Search for the cell housing the specified text and yield its [x, y] center coordinate. 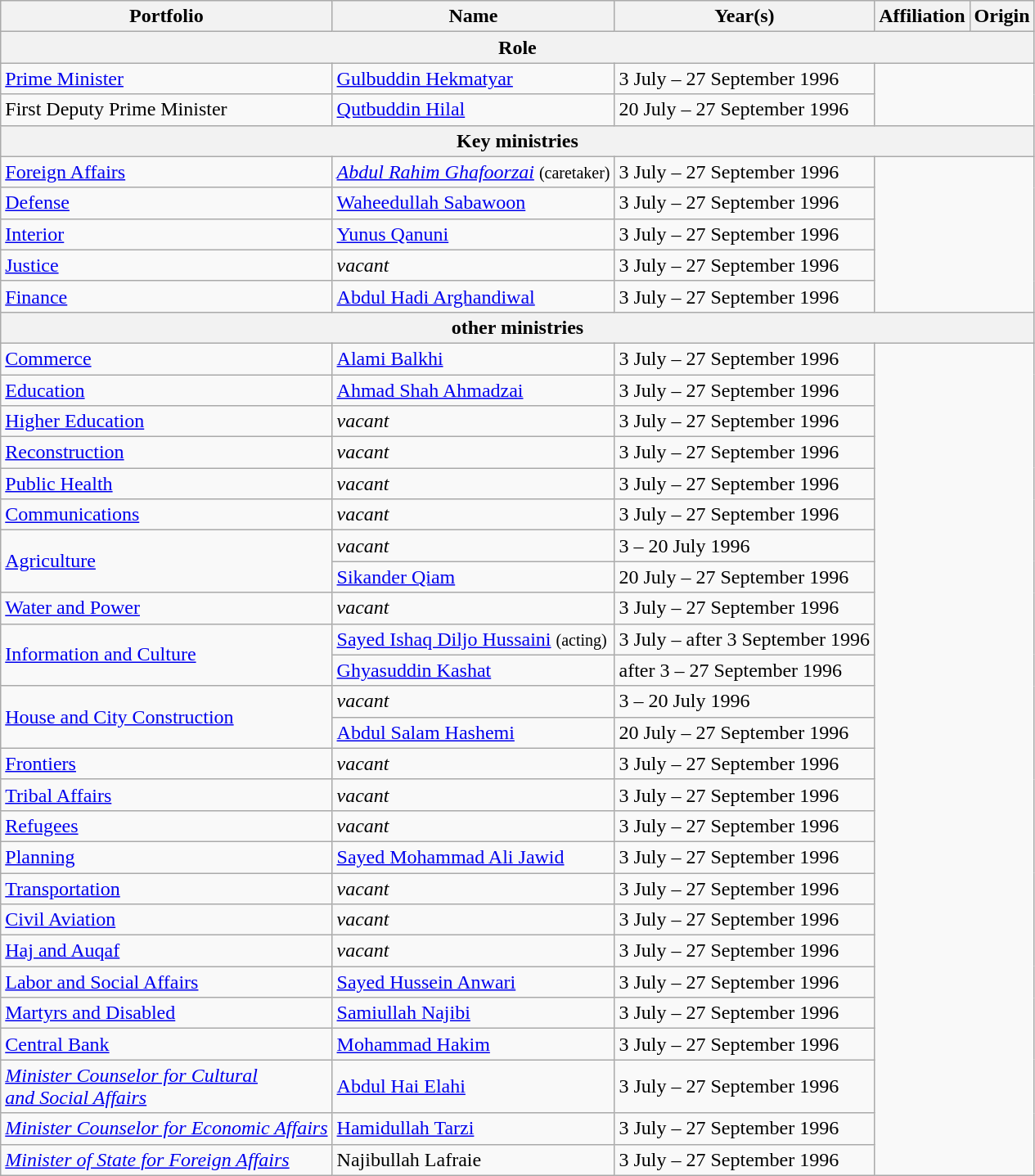
Qutbuddin Hilal [473, 110]
Sayed Mohammad Ali Jawid [473, 857]
Ahmad Shah Ahmadzai [473, 390]
Abdul Hai Elahi [473, 1087]
Haj and Auqaf [167, 951]
Abdul Salam Hashemi [473, 732]
Finance [167, 296]
Minister of State for Foreign Affairs [167, 1160]
Ghyasuddin Kashat [473, 670]
Martyrs and Disabled [167, 1013]
Origin [1001, 16]
Public Health [167, 484]
Reconstruction [167, 453]
Name [473, 16]
Sayed Hussein Anwari [473, 982]
Communications [167, 515]
Alami Balkhi [473, 358]
Abdul Hadi Arghandiwal [473, 296]
Defense [167, 203]
Justice [167, 265]
Prime Minister [167, 79]
Foreign Affairs [167, 172]
other ministries [517, 327]
3 July – after 3 September 1996 [745, 639]
Commerce [167, 358]
Portfolio [167, 16]
Key ministries [517, 141]
Frontiers [167, 764]
Sikander Qiam [473, 577]
Education [167, 390]
House and City Construction [167, 717]
Minister Counselor for Economic Affairs [167, 1129]
Higher Education [167, 421]
Planning [167, 857]
Year(s) [745, 16]
Information and Culture [167, 655]
Minister Counselor for Culturaland Social Affairs [167, 1087]
after 3 – 27 September 1996 [745, 670]
Waheedullah Sabawoon [473, 203]
Interior [167, 234]
Agriculture [167, 561]
Tribal Affairs [167, 795]
Hamidullah Tarzi [473, 1129]
Refugees [167, 826]
Mohammad Hakim [473, 1044]
Role [517, 47]
Civil Aviation [167, 920]
Samiullah Najibi [473, 1013]
Central Bank [167, 1044]
Najibullah Lafraie [473, 1160]
Yunus Qanuni [473, 234]
Abdul Rahim Ghafoorzai (caretaker) [473, 172]
Affiliation [922, 16]
Labor and Social Affairs [167, 982]
Water and Power [167, 608]
Gulbuddin Hekmatyar [473, 79]
First Deputy Prime Minister [167, 110]
Transportation [167, 888]
Sayed Ishaq Diljo Hussaini (acting) [473, 639]
